Find where the given text appears and provide that cell's center as [X, Y] coordinate. 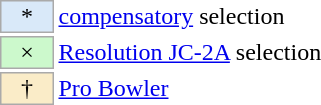
† [27, 88]
× [27, 52]
* [27, 16]
